From the cell containing the given text, extract its center point as (X, Y) coordinate. 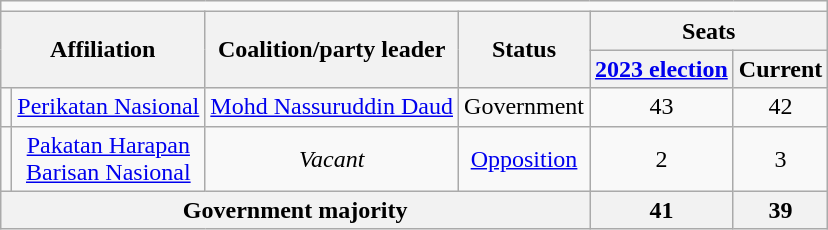
2 (662, 158)
Affiliation (103, 50)
43 (662, 107)
Pakatan HarapanBarisan Nasional (108, 158)
Coalition/party leader (332, 50)
Mohd Nassuruddin Daud (332, 107)
41 (662, 210)
42 (780, 107)
Vacant (332, 158)
Seats (709, 31)
Opposition (524, 158)
Status (524, 50)
Current (780, 69)
39 (780, 210)
Government majority (296, 210)
3 (780, 158)
Perikatan Nasional (108, 107)
2023 election (662, 69)
Government (524, 107)
